Return [X, Y] of the center of cell containing provided text 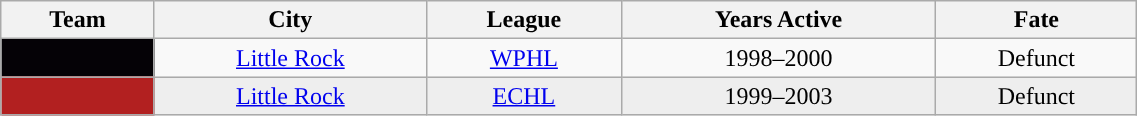
ECHL [524, 96]
WPHL [524, 58]
Years Active [778, 20]
1999–2003 [778, 96]
Team [78, 20]
City [290, 20]
League [524, 20]
1998–2000 [778, 58]
Fate [1036, 20]
